Return the (x, y) coordinate for the center point of the cell that contains the specified text.  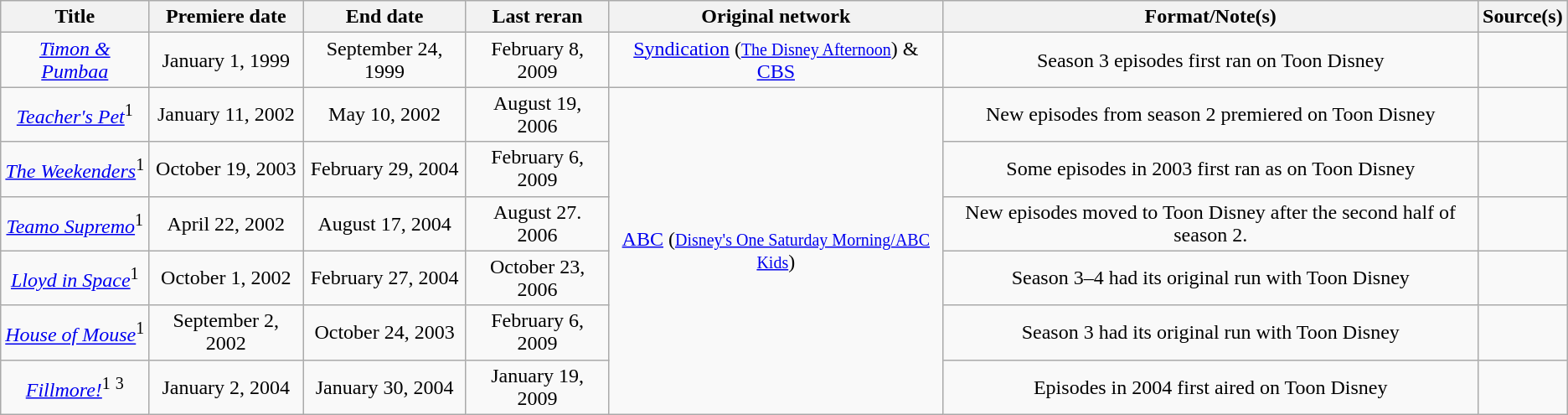
September 24, 1999 (385, 60)
Season 3 had its original run with Toon Disney (1211, 332)
Fillmore!1 3 (75, 387)
October 1, 2002 (226, 278)
August 27. 2006 (537, 223)
January 2, 2004 (226, 387)
Last reran (537, 17)
February 27, 2004 (385, 278)
Timon & Pumbaa (75, 60)
Title (75, 17)
January 11, 2002 (226, 114)
February 8, 2009 (537, 60)
Season 3 episodes first ran on Toon Disney (1211, 60)
August 17, 2004 (385, 223)
August 19, 2006 (537, 114)
January 30, 2004 (385, 387)
House of Mouse1 (75, 332)
February 29, 2004 (385, 169)
Some episodes in 2003 first ran as on Toon Disney (1211, 169)
The Weekenders1 (75, 169)
September 2, 2002 (226, 332)
Syndication (The Disney Afternoon) & CBS (776, 60)
Premiere date (226, 17)
October 24, 2003 (385, 332)
New episodes from season 2 premiered on Toon Disney (1211, 114)
Original network (776, 17)
End date (385, 17)
Teacher's Pet1 (75, 114)
Format/Note(s) (1211, 17)
May 10, 2002 (385, 114)
January 1, 1999 (226, 60)
January 19, 2009 (537, 387)
Season 3–4 had its original run with Toon Disney (1211, 278)
Teamo Supremo1 (75, 223)
Source(s) (1523, 17)
Lloyd in Space1 (75, 278)
New episodes moved to Toon Disney after the second half of season 2. (1211, 223)
Episodes in 2004 first aired on Toon Disney (1211, 387)
October 19, 2003 (226, 169)
October 23, 2006 (537, 278)
April 22, 2002 (226, 223)
ABC (Disney's One Saturday Morning/ABC Kids) (776, 251)
